Provide the [X, Y] coordinate of the cell's center where the given text is located.  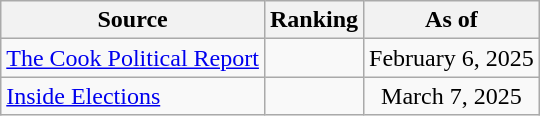
Ranking [314, 20]
The Cook Political Report [133, 58]
February 6, 2025 [452, 58]
As of [452, 20]
Source [133, 20]
March 7, 2025 [452, 96]
Inside Elections [133, 96]
